Output the [X, Y] coordinate of the center of the cell containing the given text.  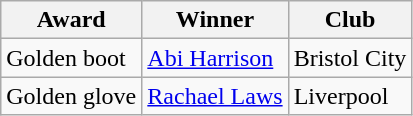
Liverpool [350, 96]
Abi Harrison [215, 58]
Rachael Laws [215, 96]
Bristol City [350, 58]
Award [72, 20]
Golden boot [72, 58]
Club [350, 20]
Golden glove [72, 96]
Winner [215, 20]
